Scan for the cell matching the given text and deliver its (X, Y) coordinate at center. 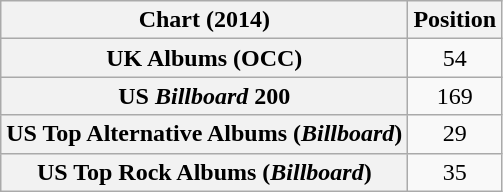
Position (455, 20)
169 (455, 96)
Chart (2014) (204, 20)
US Top Alternative Albums (Billboard) (204, 134)
US Billboard 200 (204, 96)
US Top Rock Albums (Billboard) (204, 172)
54 (455, 58)
29 (455, 134)
35 (455, 172)
UK Albums (OCC) (204, 58)
